Detect which cell encompasses the target text, then output its [X, Y] center coordinate. 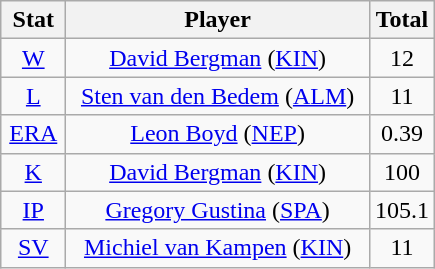
Gregory Gustina (SPA) [218, 210]
100 [402, 172]
ERA [34, 134]
Total [402, 20]
105.1 [402, 210]
Michiel van Kampen (KIN) [218, 248]
SV [34, 248]
0.39 [402, 134]
12 [402, 58]
K [34, 172]
L [34, 96]
Stat [34, 20]
Player [218, 20]
Leon Boyd (NEP) [218, 134]
IP [34, 210]
Sten van den Bedem (ALM) [218, 96]
W [34, 58]
